Determine the [x, y] coordinate at the center of the cell enclosing the given text.  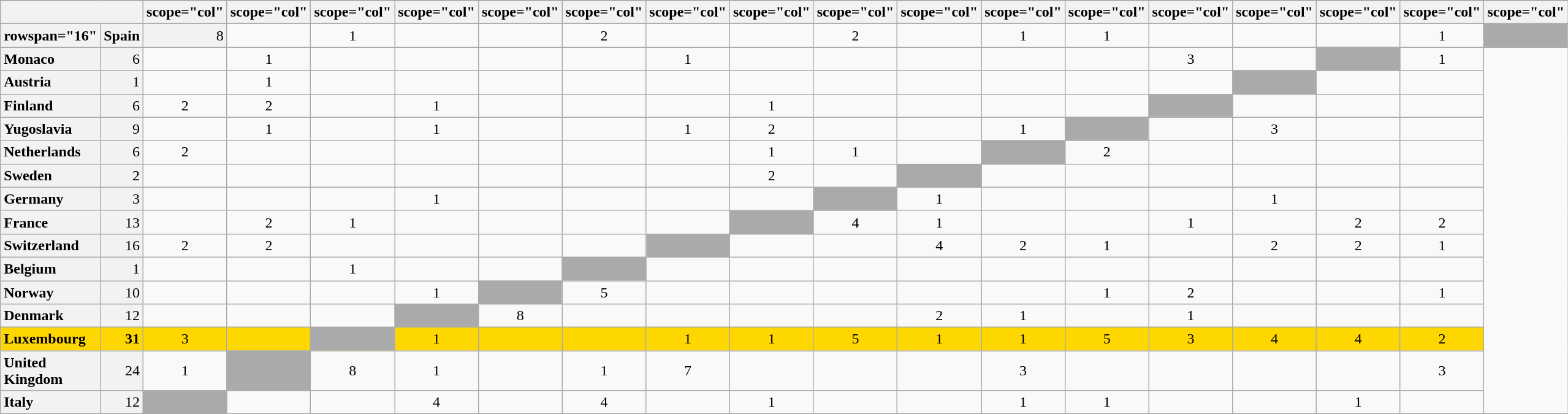
Luxembourg [50, 339]
7 [688, 370]
Belgium [50, 269]
Germany [50, 199]
13 [122, 222]
Denmark [50, 316]
Spain [122, 36]
Austria [50, 82]
Norway [50, 293]
31 [122, 339]
Netherlands [50, 152]
Monaco [50, 59]
Finland [50, 105]
Sweden [50, 175]
Italy [50, 402]
France [50, 222]
Yugoslavia [50, 129]
Switzerland [50, 245]
10 [122, 293]
24 [122, 370]
rowspan="16" [50, 36]
16 [122, 245]
9 [122, 129]
United Kingdom [50, 370]
